From the cell containing the given text, extract its center point as (X, Y) coordinate. 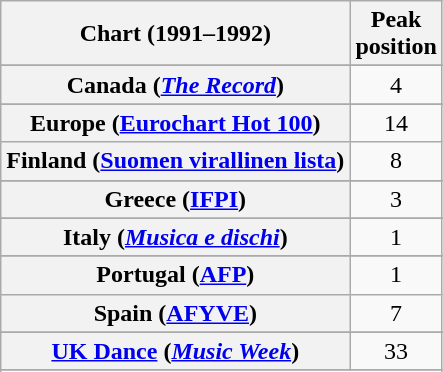
Italy (Musica e dischi) (176, 237)
3 (396, 199)
Chart (1991–1992) (176, 34)
7 (396, 313)
Europe (Eurochart Hot 100) (176, 123)
UK Dance (Music Week) (176, 351)
Peakposition (396, 34)
4 (396, 85)
Portugal (AFP) (176, 275)
Spain (AFYVE) (176, 313)
Finland (Suomen virallinen lista) (176, 161)
8 (396, 161)
Canada (The Record) (176, 85)
Greece (IFPI) (176, 199)
14 (396, 123)
33 (396, 351)
